Search for the cell housing the specified text and yield its (x, y) center coordinate. 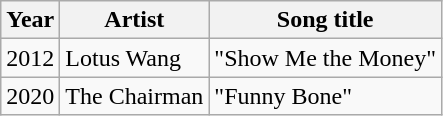
The Chairman (134, 96)
2012 (30, 58)
Song title (326, 20)
2020 (30, 96)
Lotus Wang (134, 58)
"Funny Bone" (326, 96)
"Show Me the Money" (326, 58)
Year (30, 20)
Artist (134, 20)
